Output the (x, y) coordinate of the center of the cell containing the given text.  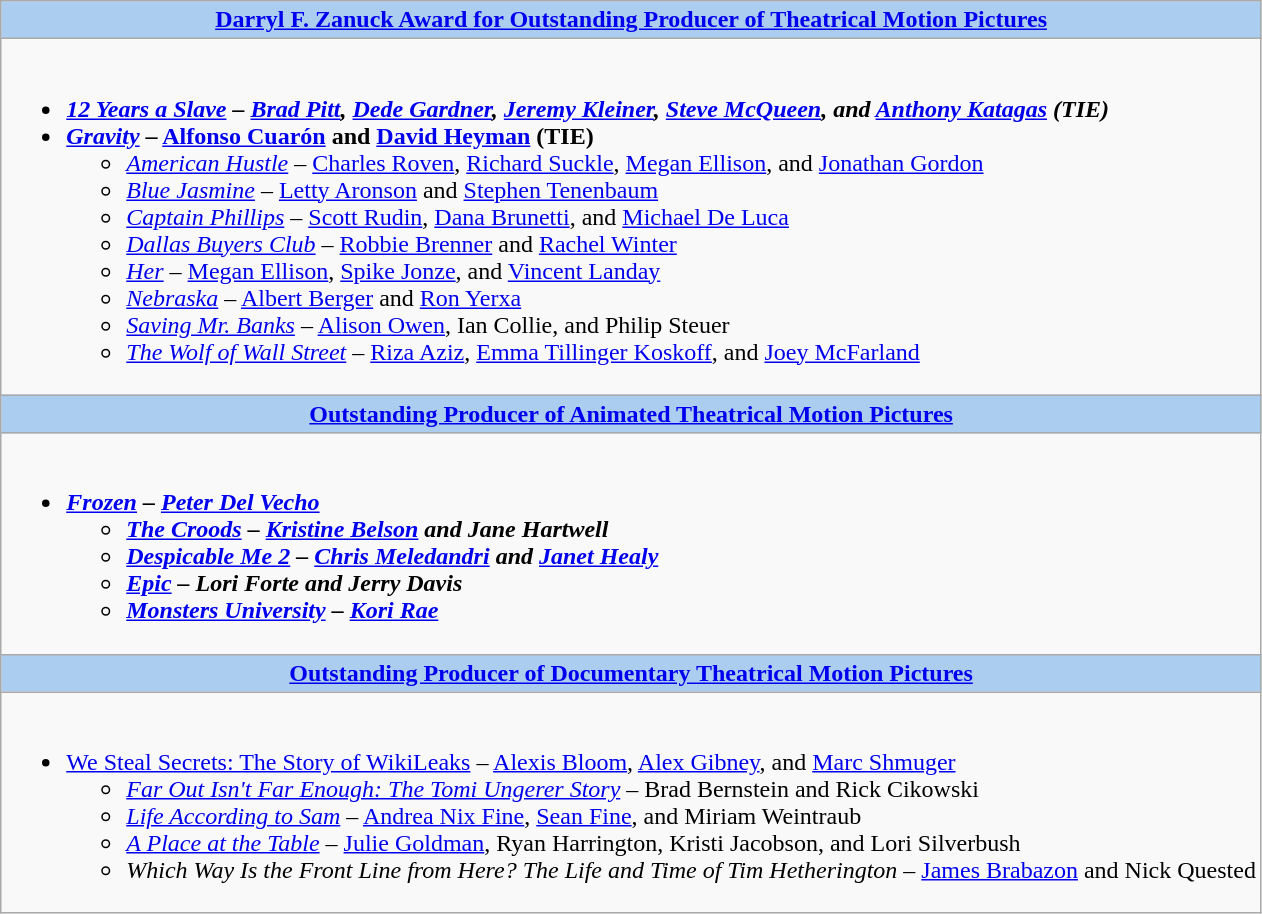
Darryl F. Zanuck Award for Outstanding Producer of Theatrical Motion Pictures (632, 20)
Outstanding Producer of Documentary Theatrical Motion Pictures (632, 673)
Outstanding Producer of Animated Theatrical Motion Pictures (632, 414)
